Pinpoint the cell where the given text exists, returning its [X, Y] midpoint coordinate. 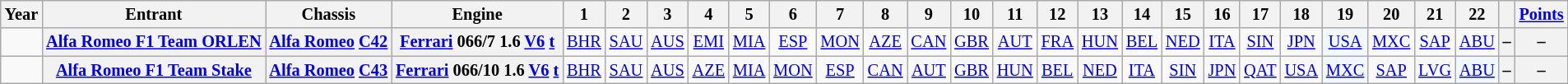
Alfa Romeo C43 [329, 70]
3 [667, 14]
11 [1015, 14]
EMI [709, 42]
19 [1345, 14]
1 [584, 14]
8 [885, 14]
Alfa Romeo F1 Team Stake [153, 70]
Alfa Romeo F1 Team ORLEN [153, 42]
2 [626, 14]
FRA [1058, 42]
20 [1391, 14]
5 [749, 14]
12 [1058, 14]
Alfa Romeo C42 [329, 42]
4 [709, 14]
17 [1260, 14]
Chassis [329, 14]
6 [793, 14]
13 [1100, 14]
10 [972, 14]
18 [1301, 14]
Points [1542, 14]
16 [1222, 14]
Ferrari 066/10 1.6 V6 t [477, 70]
9 [928, 14]
7 [841, 14]
Engine [477, 14]
22 [1478, 14]
Ferrari 066/7 1.6 V6 t [477, 42]
14 [1142, 14]
Entrant [153, 14]
LVG [1435, 70]
Year [21, 14]
21 [1435, 14]
QAT [1260, 70]
15 [1183, 14]
